For the text-containing cell, return its midpoint in [X, Y] coordinate format. 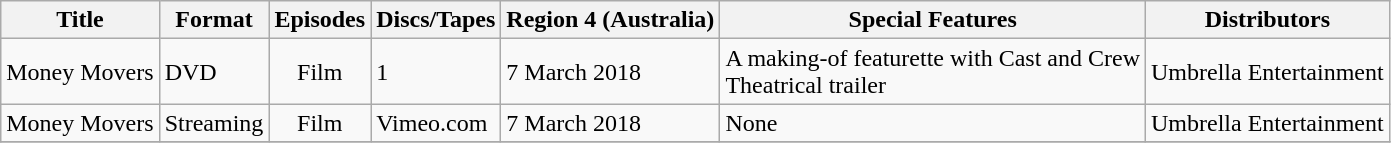
Discs/Tapes [436, 20]
Region 4 (Australia) [610, 20]
None [933, 123]
1 [436, 72]
Format [214, 20]
DVD [214, 72]
A making-of featurette with Cast and CrewTheatrical trailer [933, 72]
Distributors [1268, 20]
Special Features [933, 20]
Streaming [214, 123]
Vimeo.com [436, 123]
Title [80, 20]
Episodes [320, 20]
